Find where the given text appears and provide that cell's center as [x, y] coordinate. 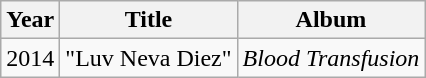
Title [148, 20]
Blood Transfusion [331, 58]
2014 [30, 58]
Year [30, 20]
Album [331, 20]
"Luv Neva Diez" [148, 58]
